Capture the cell that displays the provided text and extract its (x, y) central coordinate. 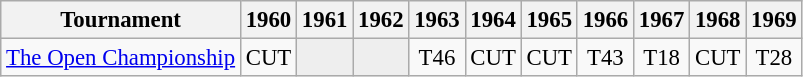
The Open Championship (121, 58)
1961 (325, 20)
1967 (661, 20)
T18 (661, 58)
T28 (774, 58)
1969 (774, 20)
1964 (493, 20)
1962 (381, 20)
T46 (437, 58)
1966 (605, 20)
1963 (437, 20)
T43 (605, 58)
Tournament (121, 20)
1968 (718, 20)
1965 (549, 20)
1960 (268, 20)
